Detect which cell encompasses the target text, then output its [x, y] center coordinate. 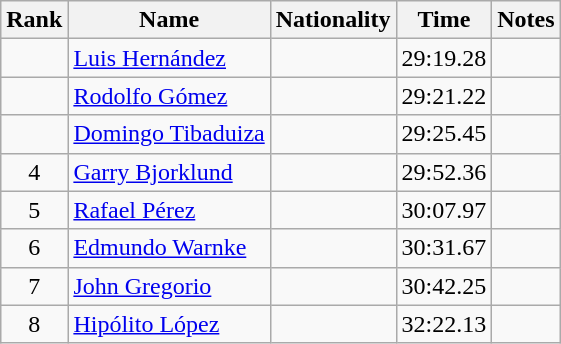
Domingo Tibaduiza [169, 134]
29:25.45 [444, 134]
8 [34, 324]
30:31.67 [444, 248]
Rafael Pérez [169, 210]
Hipólito López [169, 324]
Rank [34, 20]
Rodolfo Gómez [169, 96]
29:21.22 [444, 96]
7 [34, 286]
30:07.97 [444, 210]
Nationality [333, 20]
30:42.25 [444, 286]
5 [34, 210]
6 [34, 248]
Time [444, 20]
Luis Hernández [169, 58]
Edmundo Warnke [169, 248]
29:19.28 [444, 58]
Garry Bjorklund [169, 172]
29:52.36 [444, 172]
John Gregorio [169, 286]
Notes [526, 20]
4 [34, 172]
Name [169, 20]
32:22.13 [444, 324]
